Determine the [X, Y] coordinate at the center of the cell enclosing the given text.  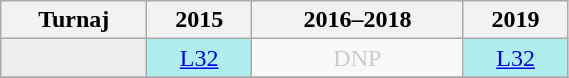
2019 [516, 20]
DNP [358, 58]
2016–2018 [358, 20]
2015 [200, 20]
Turnaj [74, 20]
